Detect which cell encompasses the target text, then output its [X, Y] center coordinate. 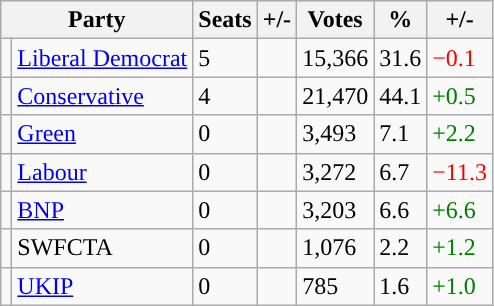
3,272 [336, 172]
Liberal Democrat [102, 58]
−0.1 [460, 58]
31.6 [400, 58]
21,470 [336, 96]
1,076 [336, 248]
4 [225, 96]
785 [336, 286]
1.6 [400, 286]
−11.3 [460, 172]
BNP [102, 210]
SWFCTA [102, 248]
Votes [336, 20]
+1.2 [460, 248]
7.1 [400, 134]
2.2 [400, 248]
Conservative [102, 96]
5 [225, 58]
3,203 [336, 210]
Green [102, 134]
6.7 [400, 172]
% [400, 20]
+2.2 [460, 134]
3,493 [336, 134]
+0.5 [460, 96]
15,366 [336, 58]
Labour [102, 172]
UKIP [102, 286]
Party [97, 20]
Seats [225, 20]
6.6 [400, 210]
+6.6 [460, 210]
+1.0 [460, 286]
44.1 [400, 96]
